Output the (X, Y) coordinate of the center of the cell containing the given text.  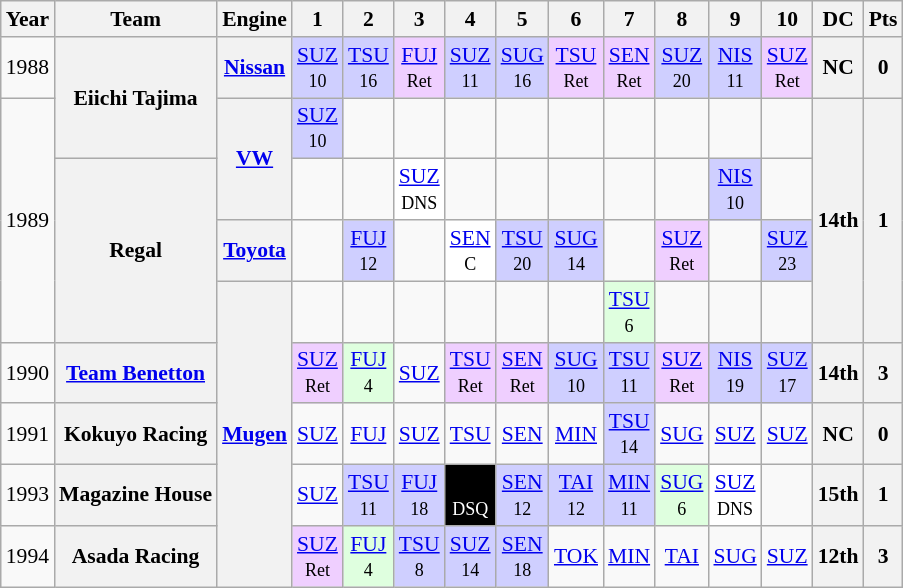
SUZ14 (470, 556)
SEN12 (522, 496)
1988 (28, 68)
15th (838, 496)
Pts (884, 19)
10 (788, 19)
TAI (682, 556)
Team (136, 19)
Regal (136, 250)
TAI12 (576, 496)
1991 (28, 434)
5 (522, 19)
Eiichi Tajima (136, 98)
SUZ23 (788, 250)
SEN18 (522, 556)
1989 (28, 220)
SUZ20 (682, 68)
DSQ (470, 496)
SEN (522, 434)
SUG14 (576, 250)
2 (368, 19)
MIN11 (629, 496)
NIS10 (734, 190)
TSU16 (368, 68)
Year (28, 19)
8 (682, 19)
TSU8 (420, 556)
1994 (28, 556)
SUZ11 (470, 68)
9 (734, 19)
Mugen (254, 434)
SENC (470, 250)
4 (470, 19)
FUJ18 (420, 496)
1990 (28, 372)
SUZ17 (788, 372)
Magazine House (136, 496)
Engine (254, 19)
1993 (28, 496)
12th (838, 556)
7 (629, 19)
Asada Racing (136, 556)
NIS19 (734, 372)
Nissan (254, 68)
FUJRet (420, 68)
SUG10 (576, 372)
Toyota (254, 250)
TOK (576, 556)
Team Benetton (136, 372)
TSU (470, 434)
DC (838, 19)
TSU14 (629, 434)
FUJ12 (368, 250)
6 (576, 19)
FUJ (368, 434)
SUG16 (522, 68)
VW (254, 159)
TSU20 (522, 250)
NIS11 (734, 68)
TSU6 (629, 312)
SUG6 (682, 496)
Kokuyo Racing (136, 434)
